Scan for the cell matching the given text and deliver its [X, Y] coordinate at center. 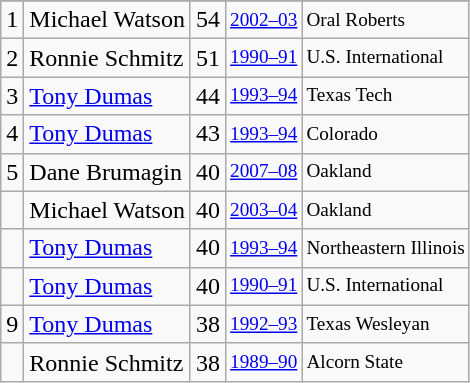
1 [12, 20]
44 [208, 96]
Northeastern Illinois [386, 248]
1989–90 [264, 362]
5 [12, 172]
Alcorn State [386, 362]
2007–08 [264, 172]
Texas Tech [386, 96]
Colorado [386, 134]
9 [12, 324]
Oral Roberts [386, 20]
2003–04 [264, 210]
54 [208, 20]
2 [12, 58]
Texas Wesleyan [386, 324]
3 [12, 96]
43 [208, 134]
1992–93 [264, 324]
Dane Brumagin [108, 172]
51 [208, 58]
2002–03 [264, 20]
4 [12, 134]
